Pinpoint the cell where the given text exists, returning its [X, Y] midpoint coordinate. 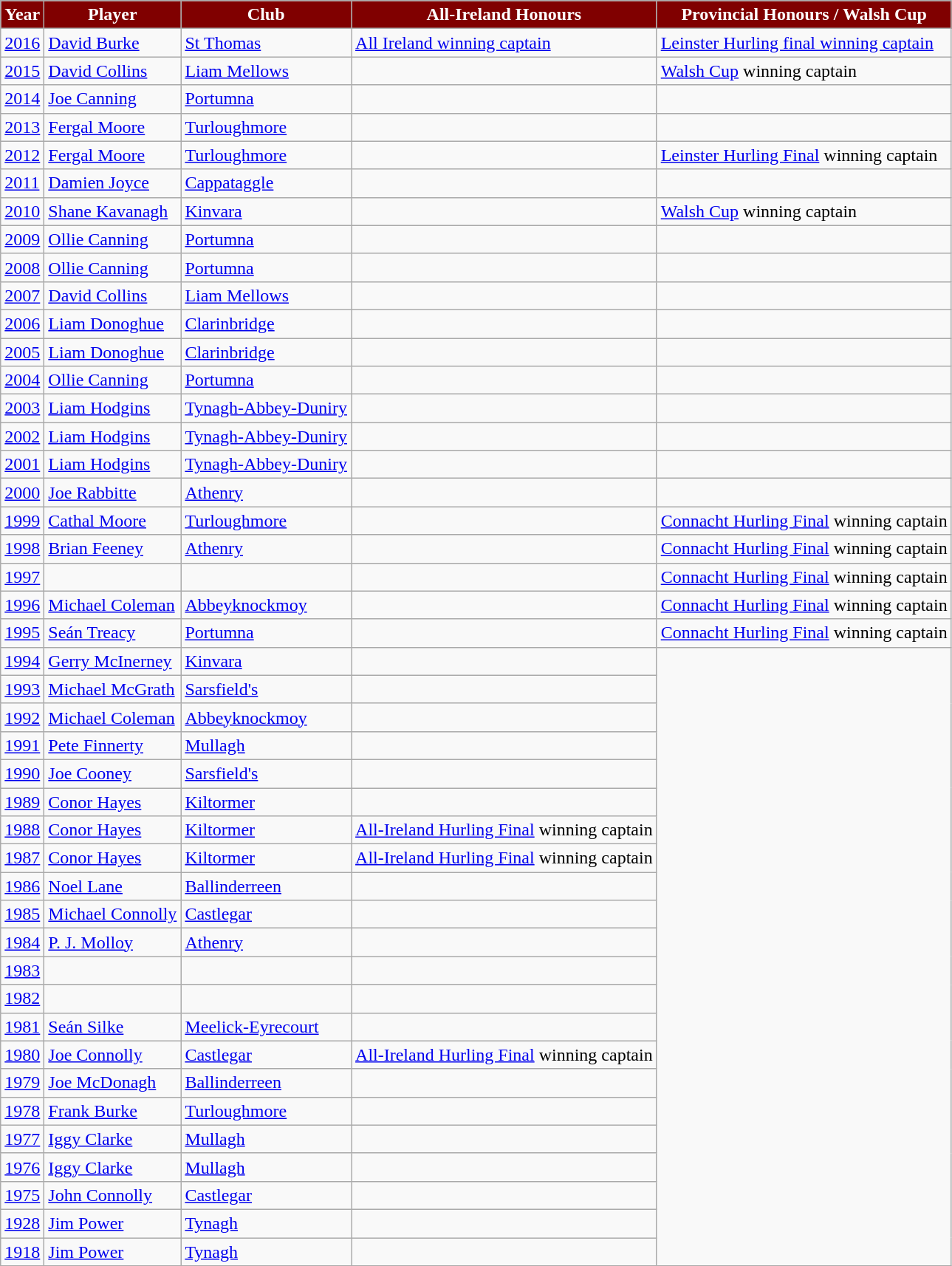
1982 [22, 999]
Year [22, 15]
All Ireland winning captain [504, 43]
Leinster Hurling Final winning captain [804, 155]
Michael Connolly [112, 914]
Leinster Hurling final winning captain [804, 43]
Cathal Moore [112, 521]
2008 [22, 267]
2010 [22, 211]
Seán Silke [112, 1027]
1988 [22, 830]
1975 [22, 1195]
John Connolly [112, 1195]
Noel Lane [112, 886]
1979 [22, 1083]
Frank Burke [112, 1111]
Shane Kavanagh [112, 211]
Club [266, 15]
2009 [22, 239]
Brian Feeney [112, 549]
Joe Canning [112, 99]
1993 [22, 689]
1996 [22, 605]
Joe Rabbitte [112, 493]
2014 [22, 99]
1928 [22, 1223]
2013 [22, 127]
Michael McGrath [112, 689]
Player [112, 15]
David Burke [112, 43]
1991 [22, 745]
Gerry McInerney [112, 661]
1977 [22, 1139]
1990 [22, 773]
Pete Finnerty [112, 745]
St Thomas [266, 43]
1986 [22, 886]
1980 [22, 1055]
Cappataggle [266, 183]
1997 [22, 577]
2004 [22, 380]
Joe McDonagh [112, 1083]
2011 [22, 183]
1978 [22, 1111]
1994 [22, 661]
1998 [22, 549]
Joe Cooney [112, 773]
2016 [22, 43]
2007 [22, 295]
1984 [22, 942]
Joe Connolly [112, 1055]
1995 [22, 633]
Seán Treacy [112, 633]
2015 [22, 71]
1983 [22, 971]
1989 [22, 801]
1999 [22, 521]
2006 [22, 324]
2005 [22, 352]
2001 [22, 465]
2002 [22, 437]
2000 [22, 493]
All-Ireland Honours [504, 15]
Damien Joyce [112, 183]
1976 [22, 1167]
Provincial Honours / Walsh Cup [804, 15]
Meelick-Eyrecourt [266, 1027]
2003 [22, 408]
1992 [22, 717]
2012 [22, 155]
1987 [22, 858]
1918 [22, 1252]
1985 [22, 914]
P. J. Molloy [112, 942]
1981 [22, 1027]
